Return (x, y) of the center of cell containing provided text 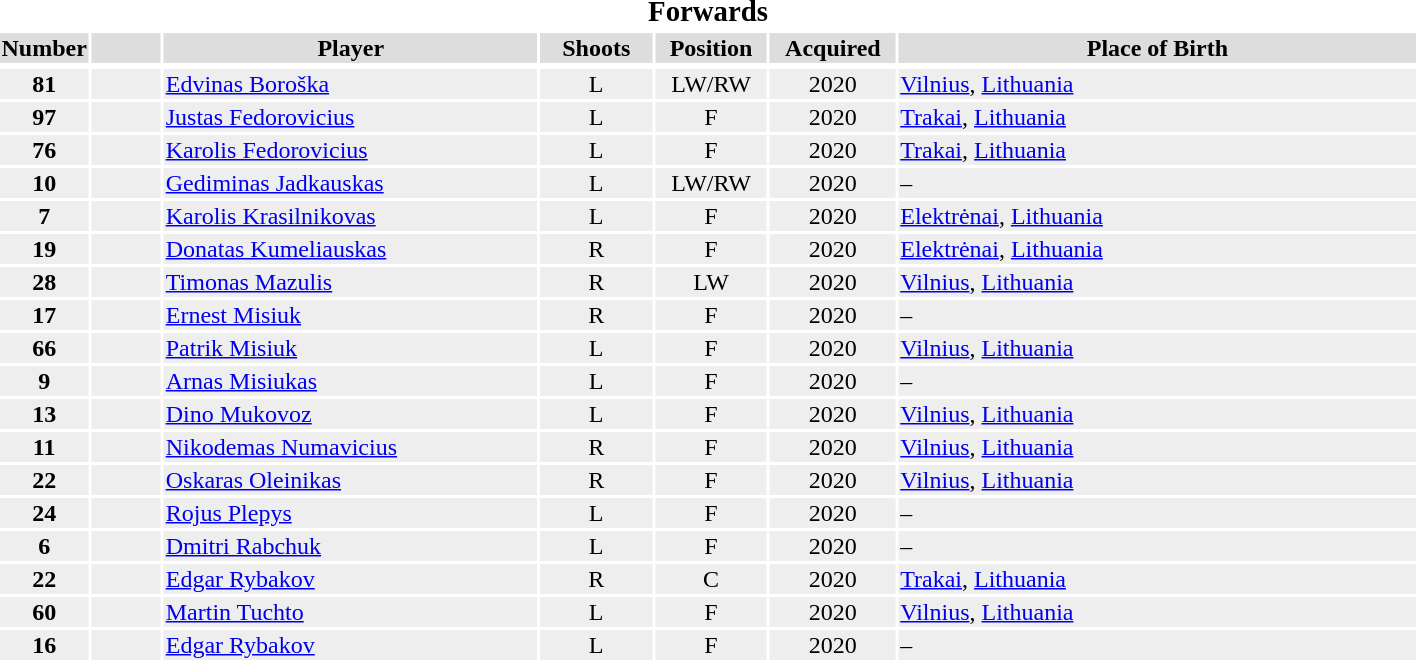
6 (44, 546)
Gediminas Jadkauskas (350, 183)
Karolis Fedorovicius (350, 150)
Justas Fedorovicius (350, 117)
Number (44, 48)
Oskaras Oleinikas (350, 480)
Arnas Misiukas (350, 381)
C (711, 579)
66 (44, 348)
7 (44, 216)
81 (44, 84)
Place of Birth (1158, 48)
24 (44, 513)
LW (711, 282)
19 (44, 249)
Timonas Mazulis (350, 282)
Martin Tuchto (350, 612)
Ernest Misiuk (350, 315)
Karolis Krasilnikovas (350, 216)
Dino Mukovoz (350, 414)
Nikodemas Numavicius (350, 447)
76 (44, 150)
97 (44, 117)
11 (44, 447)
Donatas Kumeliauskas (350, 249)
28 (44, 282)
10 (44, 183)
13 (44, 414)
60 (44, 612)
Patrik Misiuk (350, 348)
Position (711, 48)
Player (350, 48)
Rojus Plepys (350, 513)
Shoots (596, 48)
16 (44, 645)
Edvinas Boroška (350, 84)
Acquired (833, 48)
Dmitri Rabchuk (350, 546)
17 (44, 315)
9 (44, 381)
